Output the (X, Y) coordinate of the center of the cell containing the given text.  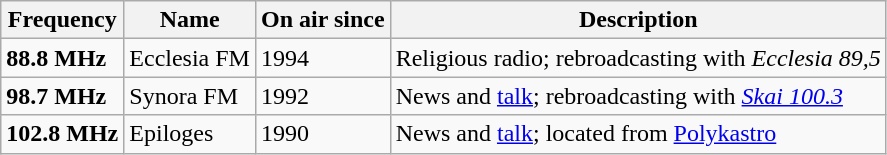
Religious radio; rebroadcasting with Ecclesia 89,5 (638, 58)
1990 (322, 134)
Name (190, 20)
On air since (322, 20)
News and talk; located from Polykastro (638, 134)
Ecclesia FM (190, 58)
1994 (322, 58)
98.7 MHz (62, 96)
Description (638, 20)
Synora FM (190, 96)
1992 (322, 96)
88.8 MHz (62, 58)
News and talk; rebroadcasting with Skai 100.3 (638, 96)
Epiloges (190, 134)
Frequency (62, 20)
102.8 MHz (62, 134)
